Capture the cell that displays the provided text and extract its (X, Y) central coordinate. 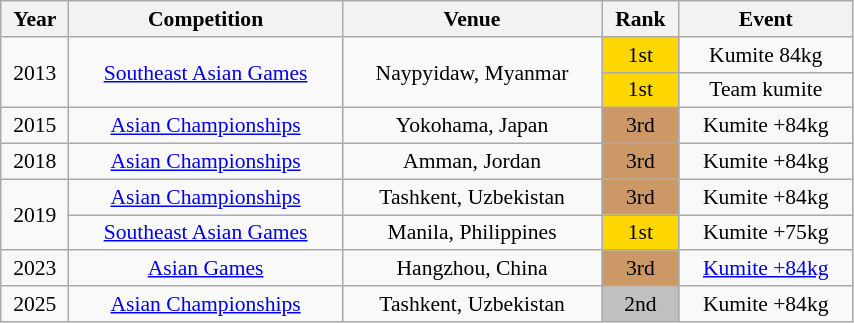
Event (766, 19)
2013 (35, 72)
Naypyidaw, Myanmar (472, 72)
Asian Games (206, 269)
2019 (35, 214)
Year (35, 19)
Amman, Jordan (472, 162)
2023 (35, 269)
Hangzhou, China (472, 269)
Rank (640, 19)
Yokohama, Japan (472, 126)
Kumite 84kg (766, 55)
2018 (35, 162)
2015 (35, 126)
Manila, Philippines (472, 233)
Kumite +75kg (766, 233)
Venue (472, 19)
Team kumite (766, 90)
2nd (640, 304)
2025 (35, 304)
Competition (206, 19)
